Output the (x, y) coordinate of the center of the cell containing the given text.  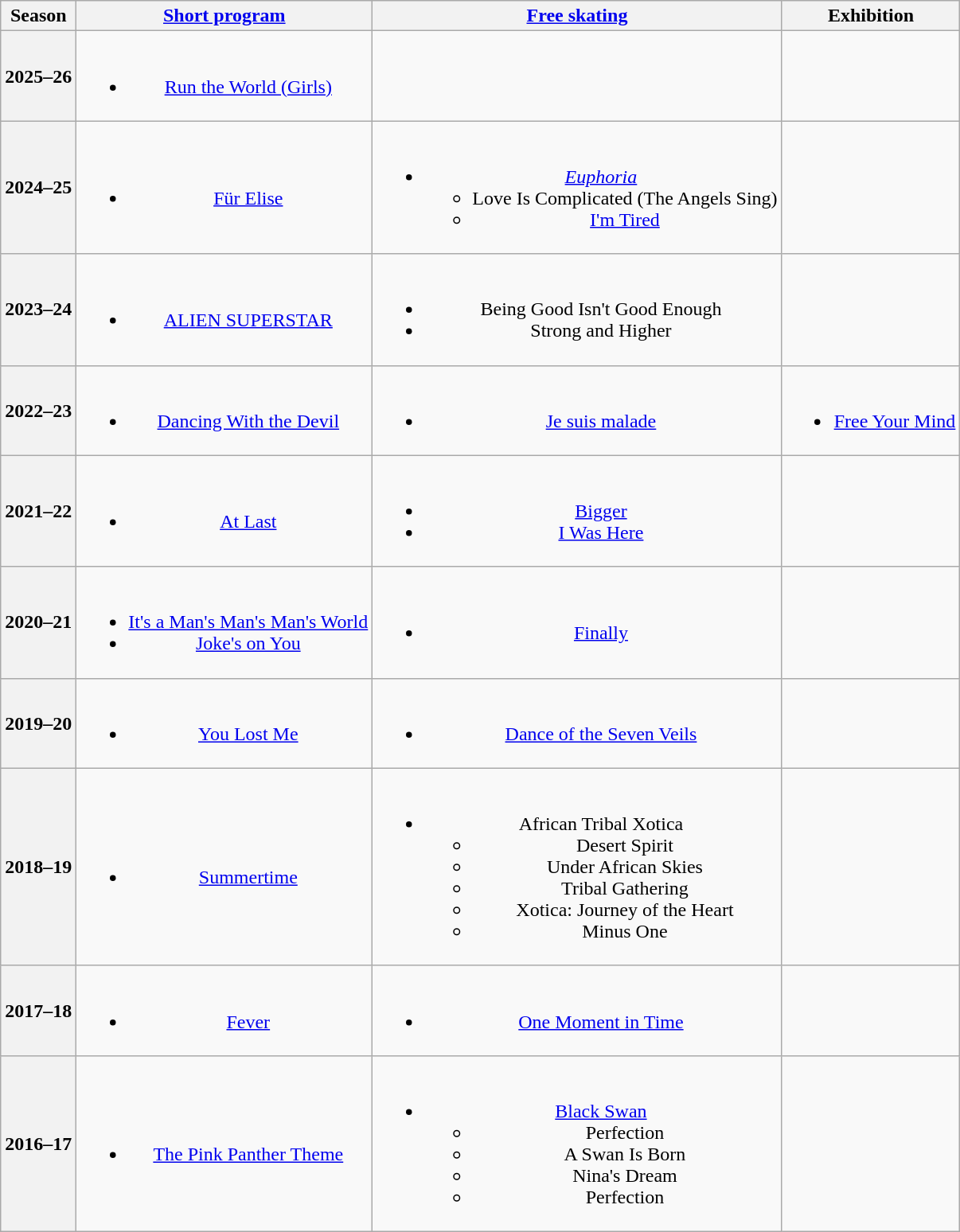
Run the World (Girls) (224, 76)
Being Good Isn't Good Enough Strong and Higher (577, 310)
Fever (224, 1011)
At Last (224, 511)
BiggerI Was Here (577, 511)
Summertime (224, 867)
2017–18 (38, 1011)
Free skating (577, 16)
2025–26 (38, 76)
2019–20 (38, 723)
Exhibition (871, 16)
2018–19 (38, 867)
One Moment in Time (577, 1011)
2022–23 (38, 411)
Dance of the Seven Veils (577, 723)
Season (38, 16)
2023–24 (38, 310)
Free Your Mind (871, 411)
Short program (224, 16)
African Tribal XoticaDesert Spirit Under African Skies Tribal Gathering Xotica: Journey of the Heart Minus One (577, 867)
ALIEN SUPERSTAR (224, 310)
Für Elise (224, 188)
Dancing With the Devil (224, 411)
The Pink Panther Theme (224, 1143)
Finally (577, 622)
Je suis malade (577, 411)
It's a Man's Man's Man's World Joke's on You (224, 622)
You Lost Me (224, 723)
2024–25 (38, 188)
Black Swan PerfectionA Swan Is BornNina's DreamPerfection (577, 1143)
EuphoriaLove Is Complicated (The Angels Sing) I'm Tired (577, 188)
2016–17 (38, 1143)
2020–21 (38, 622)
2021–22 (38, 511)
